Determine the [x, y] coordinate at the center of the cell enclosing the given text.  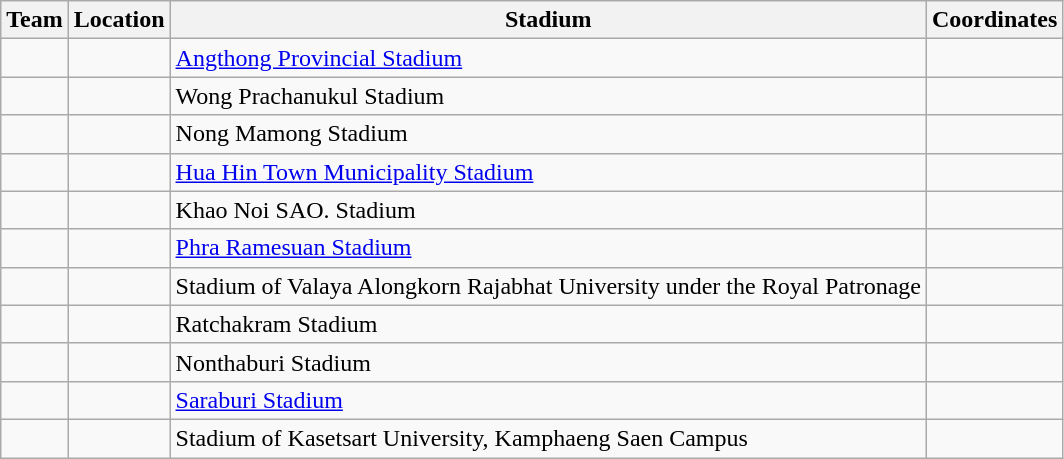
Angthong Provincial Stadium [548, 58]
Nong Mamong Stadium [548, 134]
Coordinates [994, 20]
Stadium [548, 20]
Wong Prachanukul Stadium [548, 96]
Team [35, 20]
Location [119, 20]
Saraburi Stadium [548, 400]
Nonthaburi Stadium [548, 362]
Stadium of Kasetsart University, Kamphaeng Saen Campus [548, 438]
Phra Ramesuan Stadium [548, 248]
Hua Hin Town Municipality Stadium [548, 172]
Ratchakram Stadium [548, 324]
Khao Noi SAO. Stadium [548, 210]
Stadium of Valaya Alongkorn Rajabhat University under the Royal Patronage [548, 286]
